Determine the (X, Y) coordinate at the center of the cell enclosing the given text.  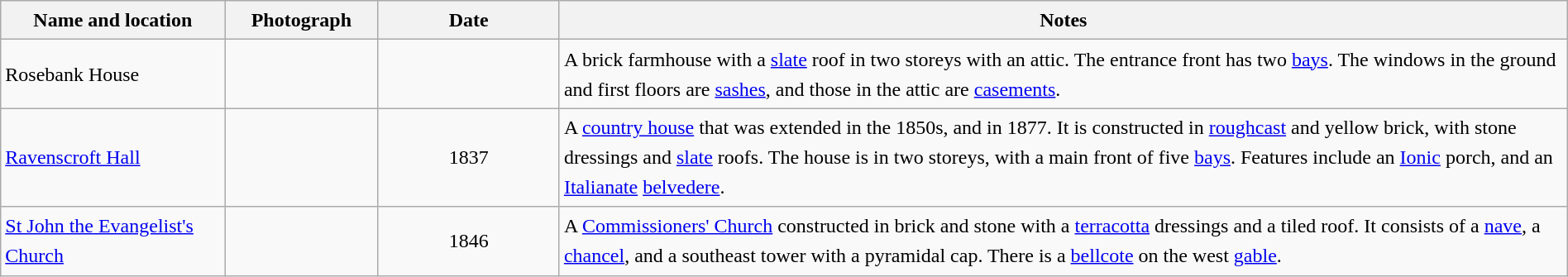
Ravenscroft Hall (112, 157)
1846 (468, 241)
Date (468, 20)
1837 (468, 157)
Rosebank House (112, 74)
Name and location (112, 20)
Notes (1064, 20)
Photograph (301, 20)
St John the Evangelist's Church (112, 241)
